Locate the cell with the specified text and output its [X, Y] center coordinate. 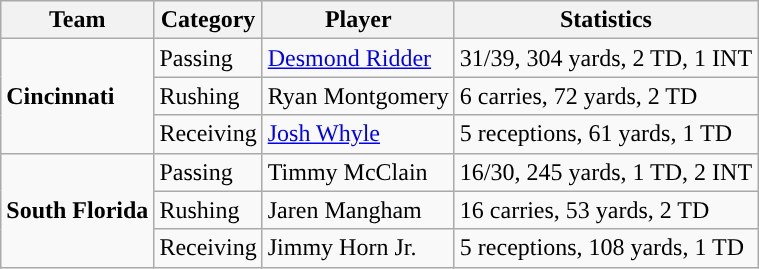
Jimmy Horn Jr. [358, 248]
Player [358, 20]
5 receptions, 61 yards, 1 TD [606, 134]
6 carries, 72 yards, 2 TD [606, 96]
16/30, 245 yards, 1 TD, 2 INT [606, 172]
Desmond Ridder [358, 58]
Cincinnati [78, 96]
Category [208, 20]
Josh Whyle [358, 134]
Timmy McClain [358, 172]
Jaren Mangham [358, 210]
16 carries, 53 yards, 2 TD [606, 210]
Team [78, 20]
South Florida [78, 210]
Statistics [606, 20]
5 receptions, 108 yards, 1 TD [606, 248]
31/39, 304 yards, 2 TD, 1 INT [606, 58]
Ryan Montgomery [358, 96]
